Output the [X, Y] coordinate of the center of the cell containing the given text.  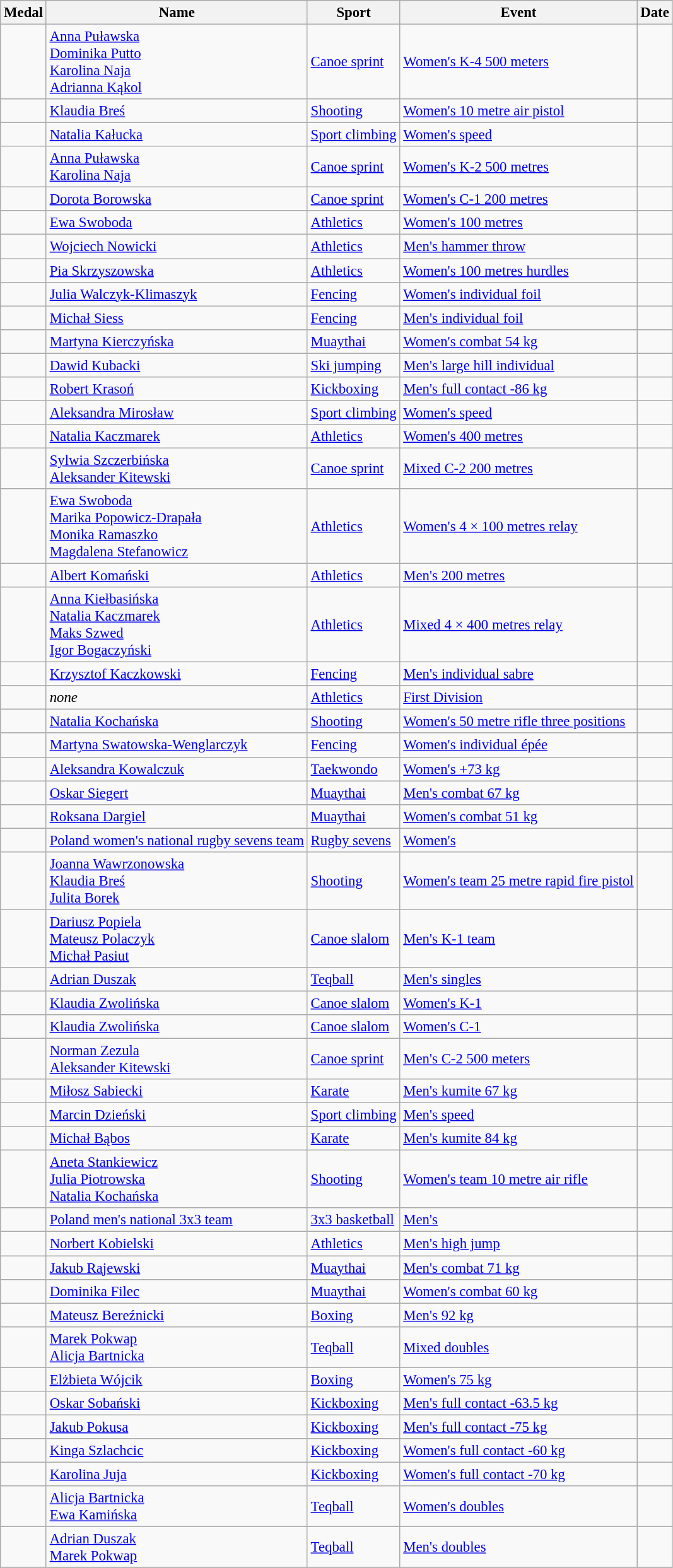
Martyna Swatowska-Wenglarczyk [177, 746]
Natalia Kochańska [177, 722]
Anna KiełbasińskaNatalia KaczmarekMaks SzwedIgor Bogaczyński [177, 624]
Wojciech Nowicki [177, 247]
Sport [353, 13]
Robert Krasoń [177, 389]
Men's 92 kg [518, 1315]
Mixed C-2 200 metres [518, 468]
Women's 10 metre air pistol [518, 111]
Elżbieta Wójcik [177, 1379]
Women's individual foil [518, 294]
Women's +73 kg [518, 769]
Men's high jump [518, 1244]
Anna PuławskaDominika PuttoKarolina NajaAdrianna Kąkol [177, 62]
Women's K-1 [518, 1003]
Women's 100 metres [518, 223]
Ewa Swoboda [177, 223]
Mateusz Bereźnicki [177, 1315]
Karolina Juja [177, 1474]
Men's individual foil [518, 318]
Michał Bąbos [177, 1138]
Oskar Sobański [177, 1403]
Women's team 25 metre rapid fire pistol [518, 881]
Alicja BartnickaEwa Kamińska [177, 1506]
Ewa SwobodaMarika Popowicz-DrapałaMonika RamaszkoMagdalena Stefanowicz [177, 526]
Jakub Rajewski [177, 1268]
Joanna WawrzonowskaKlaudia BreśJulita Borek [177, 881]
Kinga Szlachcic [177, 1451]
Rugby sevens [353, 840]
Julia Walczyk-Klimaszyk [177, 294]
First Division [518, 698]
Martyna Kierczyńska [177, 341]
Men's [518, 1220]
Norman ZezulaAleksander Kitewski [177, 1060]
Date [655, 13]
Men's K-1 team [518, 939]
Women's 100 metres hurdles [518, 271]
Aneta StankiewiczJulia PiotrowskaNatalia Kochańska [177, 1179]
Women's [518, 840]
Dariusz PopielaMateusz PolaczykMichał Pasiut [177, 939]
Marek PokwapAlicja Bartnicka [177, 1347]
Men's speed [518, 1115]
Adrian DuszakMarek Pokwap [177, 1548]
Poland women's national rugby sevens team [177, 840]
Pia Skrzyszowska [177, 271]
Dawid Kubacki [177, 365]
Women's team 10 metre air rifle [518, 1179]
Women's 50 metre rifle three positions [518, 722]
none [177, 698]
Oskar Siegert [177, 793]
Poland men's national 3x3 team [177, 1220]
Mixed doubles [518, 1347]
Aleksandra Mirosław [177, 412]
Miłosz Sabiecki [177, 1091]
Women's combat 54 kg [518, 341]
Men's C-2 500 meters [518, 1060]
3x3 basketball [353, 1220]
Women's 4 × 100 metres relay [518, 526]
Mixed 4 × 400 metres relay [518, 624]
Women's C-1 200 metres [518, 199]
Sylwia SzczerbińskaAleksander Kitewski [177, 468]
Dominika Filec [177, 1291]
Dorota Borowska [177, 199]
Women's full contact -60 kg [518, 1451]
Medal [24, 13]
Men's hammer throw [518, 247]
Natalia Kaczmarek [177, 436]
Jakub Pokusa [177, 1427]
Men's kumite 84 kg [518, 1138]
Women's full contact -70 kg [518, 1474]
Women's doubles [518, 1506]
Name [177, 13]
Taekwondo [353, 769]
Men's combat 71 kg [518, 1268]
Aleksandra Kowalczuk [177, 769]
Michał Siess [177, 318]
Men's combat 67 kg [518, 793]
Women's K-4 500 meters [518, 62]
Men's kumite 67 kg [518, 1091]
Norbert Kobielski [177, 1244]
Anna PuławskaKarolina Naja [177, 167]
Women's K-2 500 metres [518, 167]
Men's full contact -86 kg [518, 389]
Women's 75 kg [518, 1379]
Albert Komański [177, 576]
Men's 200 metres [518, 576]
Natalia Kałucka [177, 135]
Krzysztof Kaczkowski [177, 674]
Men's singles [518, 980]
Women's C-1 [518, 1027]
Women's combat 51 kg [518, 816]
Women's 400 metres [518, 436]
Klaudia Breś [177, 111]
Men's full contact -75 kg [518, 1427]
Men's large hill individual [518, 365]
Men's doubles [518, 1548]
Event [518, 13]
Adrian Duszak [177, 980]
Women's individual épée [518, 746]
Men's individual sabre [518, 674]
Roksana Dargiel [177, 816]
Men's full contact -63.5 kg [518, 1403]
Women's combat 60 kg [518, 1291]
Ski jumping [353, 365]
Marcin Dzieński [177, 1115]
